For the text-containing cell, return its midpoint in [X, Y] coordinate format. 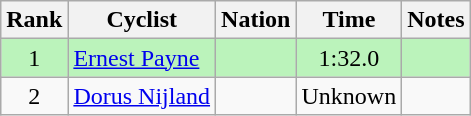
Nation [256, 20]
Time [349, 20]
Rank [34, 20]
2 [34, 96]
Cyclist [142, 20]
Unknown [349, 96]
1:32.0 [349, 58]
1 [34, 58]
Notes [436, 20]
Dorus Nijland [142, 96]
Ernest Payne [142, 58]
